Extract the (X, Y) coordinate from the center of the cell holding the provided text.  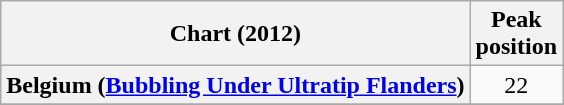
22 (516, 85)
Chart (2012) (236, 34)
Belgium (Bubbling Under Ultratip Flanders) (236, 85)
Peakposition (516, 34)
